From the cell containing the given text, extract its center point as [x, y] coordinate. 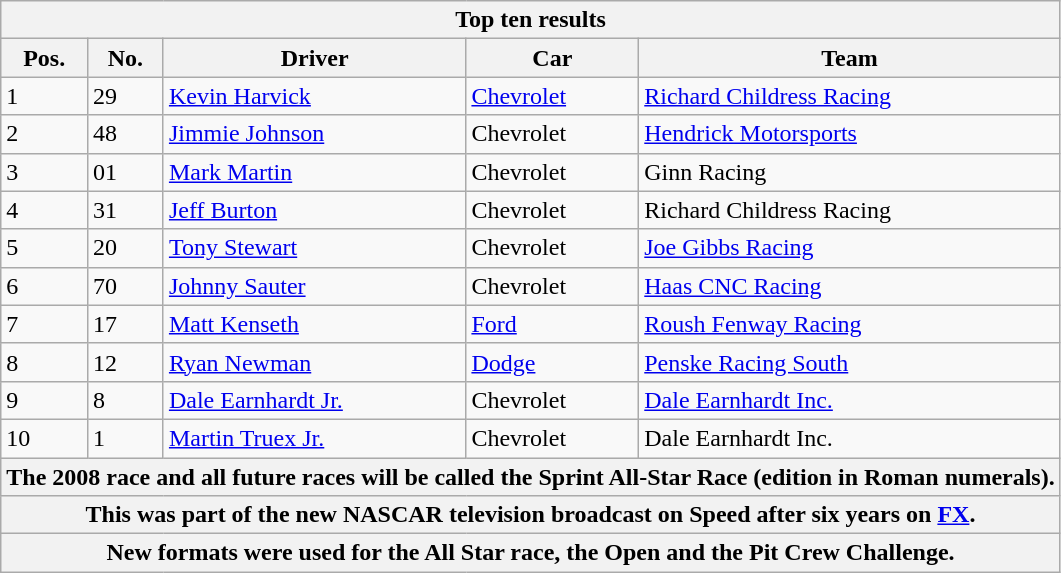
Roush Fenway Racing [850, 324]
7 [44, 324]
Haas CNC Racing [850, 286]
31 [126, 210]
29 [126, 96]
Kevin Harvick [314, 96]
Ginn Racing [850, 172]
4 [44, 210]
Tony Stewart [314, 248]
Jimmie Johnson [314, 134]
17 [126, 324]
Matt Kenseth [314, 324]
5 [44, 248]
Ryan Newman [314, 362]
Joe Gibbs Racing [850, 248]
New formats were used for the All Star race, the Open and the Pit Crew Challenge. [530, 553]
20 [126, 248]
Dodge [552, 362]
Car [552, 58]
48 [126, 134]
Johnny Sauter [314, 286]
9 [44, 400]
Dale Earnhardt Jr. [314, 400]
Mark Martin [314, 172]
70 [126, 286]
Ford [552, 324]
Penske Racing South [850, 362]
Top ten results [530, 20]
Jeff Burton [314, 210]
No. [126, 58]
10 [44, 438]
Team [850, 58]
12 [126, 362]
Driver [314, 58]
Pos. [44, 58]
Hendrick Motorsports [850, 134]
2 [44, 134]
The 2008 race and all future races will be called the Sprint All-Star Race (edition in Roman numerals). [530, 477]
This was part of the new NASCAR television broadcast on Speed after six years on FX. [530, 515]
Martin Truex Jr. [314, 438]
01 [126, 172]
6 [44, 286]
3 [44, 172]
